Determine the [x, y] coordinate at the center of the cell enclosing the given text.  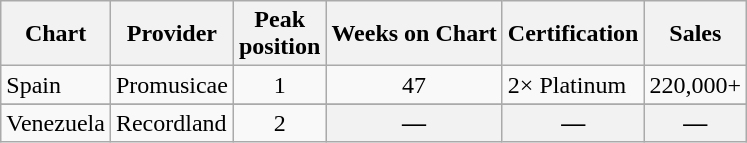
1 [279, 85]
Peak position [279, 34]
2 [279, 123]
Venezuela [56, 123]
47 [414, 85]
220,000+ [696, 85]
Recordland [172, 123]
Chart [56, 34]
Sales [696, 34]
Promusicae [172, 85]
Spain [56, 85]
Certification [573, 34]
Weeks on Chart [414, 34]
Provider [172, 34]
2× Platinum [573, 85]
